Search for the cell housing the specified text and yield its (x, y) center coordinate. 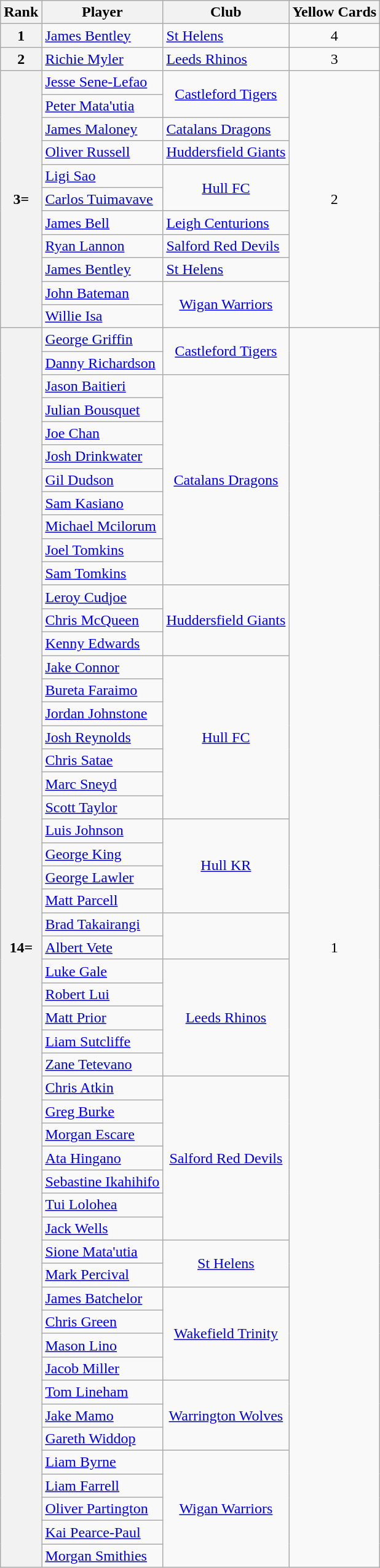
Matt Parcell (102, 901)
Julian Bousquet (102, 410)
Chris McQueen (102, 620)
Carlos Tuimavave (102, 199)
Liam Sutcliffe (102, 1041)
Wakefield Trinity (226, 1333)
Zane Tetevano (102, 1065)
Bureta Faraimo (102, 691)
Leigh Centurions (226, 222)
Tom Lineham (102, 1392)
John Bateman (102, 293)
Morgan Smithies (102, 1556)
Kai Pearce-Paul (102, 1532)
Greg Burke (102, 1111)
James Batchelor (102, 1298)
Jordan Johnstone (102, 714)
Josh Drinkwater (102, 457)
Liam Byrne (102, 1462)
Tui Lolohea (102, 1205)
James Bell (102, 222)
Jacob Miller (102, 1368)
4 (334, 36)
Oliver Russell (102, 152)
Leroy Cudjoe (102, 597)
Danny Richardson (102, 363)
Robert Lui (102, 994)
Mason Lino (102, 1345)
Willie Isa (102, 316)
14= (21, 947)
Michael Mcilorum (102, 527)
James Maloney (102, 129)
Warrington Wolves (226, 1415)
Albert Vete (102, 947)
Jake Connor (102, 667)
Chris Atkin (102, 1088)
Oliver Partington (102, 1509)
Ryan Lannon (102, 246)
Josh Reynolds (102, 737)
Yellow Cards (334, 12)
Jack Wells (102, 1228)
Morgan Escare (102, 1135)
Brad Takairangi (102, 924)
Marc Sneyd (102, 784)
George Griffin (102, 340)
3 (334, 59)
George King (102, 854)
Sione Mata'utia (102, 1252)
Sebastine Ikahihifo (102, 1182)
Gareth Widdop (102, 1439)
Mark Percival (102, 1275)
Jason Baitieri (102, 386)
Matt Prior (102, 1017)
Club (226, 12)
Joel Tomkins (102, 550)
Kenny Edwards (102, 643)
Sam Tomkins (102, 573)
Gil Dudson (102, 480)
Jake Mamo (102, 1415)
Joe Chan (102, 433)
George Lawler (102, 877)
Rank (21, 12)
Hull KR (226, 866)
Sam Kasiano (102, 503)
Chris Satae (102, 761)
Richie Myler (102, 59)
Jesse Sene-Lefao (102, 82)
Chris Green (102, 1322)
Ata Hingano (102, 1158)
Luis Johnson (102, 831)
Scott Taylor (102, 807)
Luke Gale (102, 971)
Peter Mata'utia (102, 106)
Player (102, 12)
Liam Farrell (102, 1486)
3= (21, 199)
Ligi Sao (102, 176)
